Provide the [X, Y] coordinate of the cell's center where the given text is located.  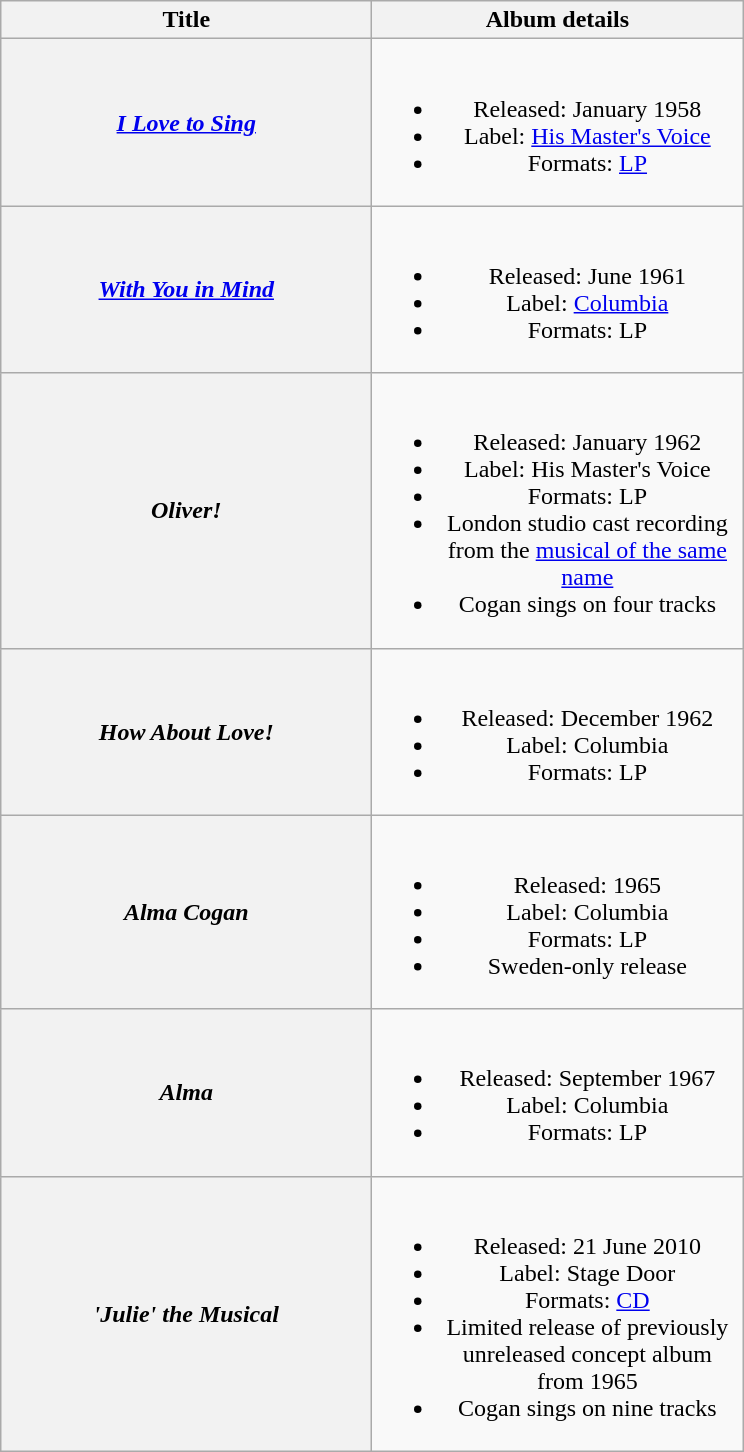
Released: December 1962Label: ColumbiaFormats: LP [558, 732]
Alma Cogan [186, 912]
Released: 21 June 2010Label: Stage DoorFormats: CDLimited release of previously unreleased concept album from 1965Cogan sings on nine tracks [558, 1314]
Oliver! [186, 510]
Released: September 1967Label: ColumbiaFormats: LP [558, 1092]
With You in Mind [186, 290]
How About Love! [186, 732]
Album details [558, 20]
Title [186, 20]
'Julie' the Musical [186, 1314]
Alma [186, 1092]
Released: 1965Label: ColumbiaFormats: LPSweden-only release [558, 912]
Released: January 1958Label: His Master's VoiceFormats: LP [558, 122]
Released: January 1962Label: His Master's VoiceFormats: LPLondon studio cast recording from the musical of the same nameCogan sings on four tracks [558, 510]
Released: June 1961Label: ColumbiaFormats: LP [558, 290]
I Love to Sing [186, 122]
